Capture the cell that displays the provided text and extract its [X, Y] central coordinate. 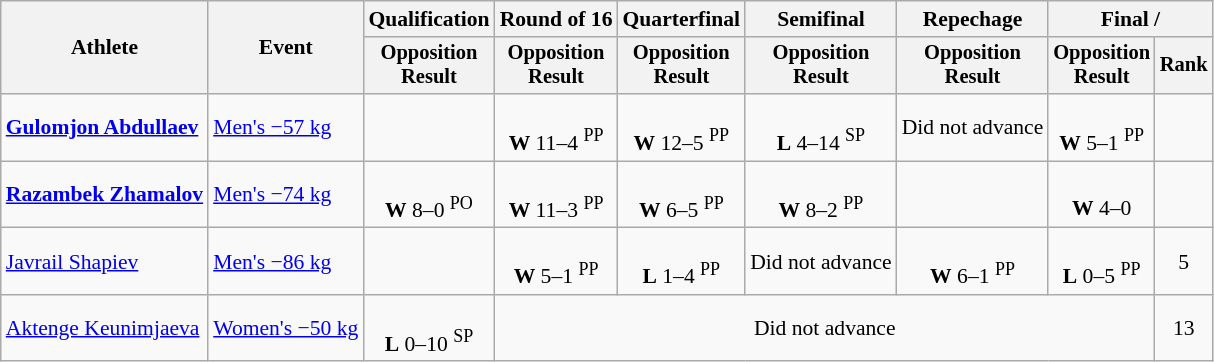
Semifinal [821, 19]
5 [1184, 262]
Women's −50 kg [286, 328]
Gulomjon Abdullaev [104, 128]
13 [1184, 328]
L 1–4 PP [681, 262]
Qualification [428, 19]
L 0–5 PP [1102, 262]
Final / [1130, 19]
Razambek Zhamalov [104, 194]
W 6–5 PP [681, 194]
Aktenge Keunimjaeva [104, 328]
Repechage [973, 19]
Athlete [104, 48]
Javrail Shapiev [104, 262]
Men's −74 kg [286, 194]
L 0–10 SP [428, 328]
W 12–5 PP [681, 128]
Men's −86 kg [286, 262]
Men's −57 kg [286, 128]
W 8–2 PP [821, 194]
W 11–4 PP [556, 128]
L 4–14 SP [821, 128]
W 11–3 PP [556, 194]
Quarterfinal [681, 19]
W 8–0 PO [428, 194]
Event [286, 48]
Round of 16 [556, 19]
W 4–0 [1102, 194]
Rank [1184, 66]
W 6–1 PP [973, 262]
